Provide the (X, Y) coordinate of the cell's center where the given text is located.  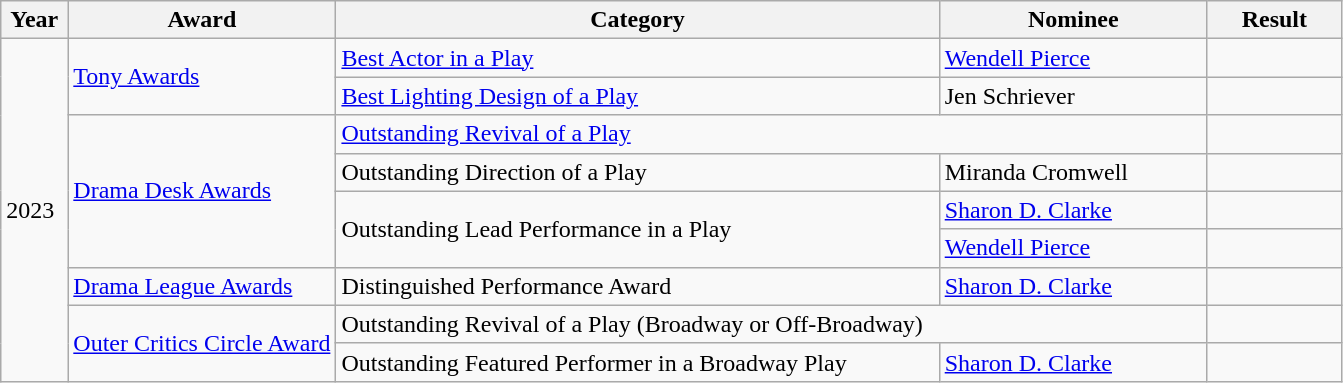
Outstanding Revival of a Play (772, 134)
Outstanding Direction of a Play (638, 172)
Best Actor in a Play (638, 58)
Miranda Cromwell (1073, 172)
Year (34, 20)
Jen Schriever (1073, 96)
Outstanding Revival of a Play (Broadway or Off-Broadway) (772, 324)
Outstanding Lead Performance in a Play (638, 229)
2023 (34, 210)
Drama Desk Awards (202, 191)
Nominee (1073, 20)
Best Lighting Design of a Play (638, 96)
Outer Critics Circle Award (202, 343)
Tony Awards (202, 77)
Award (202, 20)
Outstanding Featured Performer in a Broadway Play (638, 362)
Distinguished Performance Award (638, 286)
Drama League Awards (202, 286)
Category (638, 20)
Result (1274, 20)
